Pinpoint the cell where the given text exists, returning its (X, Y) midpoint coordinate. 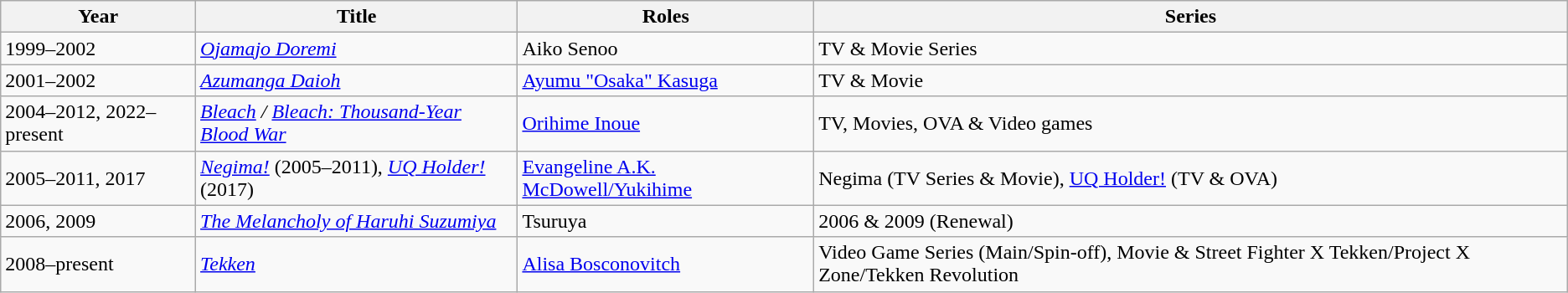
Negima (TV Series & Movie), UQ Holder! (TV & OVA) (1191, 177)
1999–2002 (99, 49)
Tsuruya (666, 221)
Title (357, 17)
TV & Movie Series (1191, 49)
Negima! (2005–2011), UQ Holder! (2017) (357, 177)
2004–2012, 2022–present (99, 124)
2008–present (99, 265)
Ayumu "Osaka" Kasuga (666, 80)
The Melancholy of Haruhi Suzumiya (357, 221)
Ojamajo Doremi (357, 49)
Bleach / Bleach: Thousand-Year Blood War (357, 124)
2001–2002 (99, 80)
Tekken (357, 265)
Series (1191, 17)
TV & Movie (1191, 80)
Year (99, 17)
Evangeline A.K. McDowell/Yukihime (666, 177)
2006, 2009 (99, 221)
Orihime Inoue (666, 124)
2006 & 2009 (Renewal) (1191, 221)
TV, Movies, OVA & Video games (1191, 124)
2005–2011, 2017 (99, 177)
Azumanga Daioh (357, 80)
Aiko Senoo (666, 49)
Roles (666, 17)
Alisa Bosconovitch (666, 265)
Video Game Series (Main/Spin-off), Movie & Street Fighter X Tekken/Project X Zone/Tekken Revolution (1191, 265)
